Locate the cell with the specified text and output its (x, y) center coordinate. 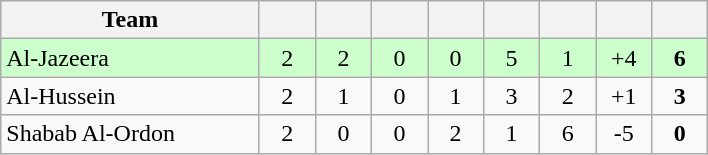
Al-Jazeera (130, 58)
5 (512, 58)
+1 (624, 96)
+4 (624, 58)
Shabab Al-Ordon (130, 134)
Al-Hussein (130, 96)
-5 (624, 134)
Team (130, 20)
